Search for the cell housing the specified text and yield its (X, Y) center coordinate. 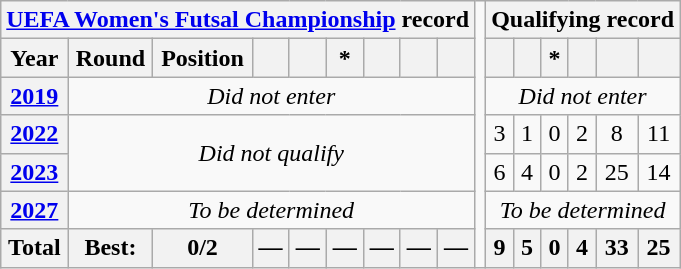
2022 (34, 134)
2027 (34, 210)
14 (659, 172)
0/2 (202, 248)
Total (34, 248)
Position (202, 58)
9 (500, 248)
8 (617, 134)
11 (659, 134)
Round (110, 58)
Did not qualify (272, 153)
1 (527, 134)
5 (527, 248)
2023 (34, 172)
6 (500, 172)
Qualifying record (583, 20)
3 (500, 134)
Best: (110, 248)
UEFA Women's Futsal Championship record (238, 20)
2019 (34, 96)
33 (617, 248)
Year (34, 58)
